Extract the [x, y] coordinate from the center of the cell holding the provided text.  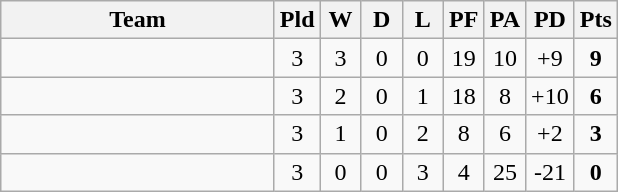
25 [504, 172]
+9 [550, 58]
W [340, 20]
Team [138, 20]
Pld [297, 20]
10 [504, 58]
-21 [550, 172]
L [422, 20]
+2 [550, 134]
9 [596, 58]
19 [464, 58]
PD [550, 20]
+10 [550, 96]
PA [504, 20]
18 [464, 96]
D [382, 20]
Pts [596, 20]
PF [464, 20]
4 [464, 172]
